Determine the [X, Y] coordinate at the center of the cell enclosing the given text.  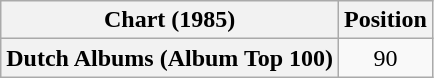
Dutch Albums (Album Top 100) [170, 58]
Chart (1985) [170, 20]
Position [386, 20]
90 [386, 58]
